Pinpoint the cell where the given text exists, returning its (x, y) midpoint coordinate. 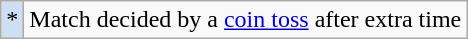
* (12, 20)
Match decided by a coin toss after extra time (246, 20)
